Locate the cell with the specified text and output its [X, Y] center coordinate. 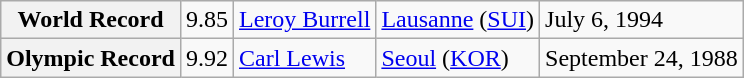
9.85 [206, 20]
9.92 [206, 58]
July 6, 1994 [642, 20]
Olympic Record [91, 58]
Lausanne (SUI) [458, 20]
Seoul (KOR) [458, 58]
Carl Lewis [305, 58]
September 24, 1988 [642, 58]
World Record [91, 20]
Leroy Burrell [305, 20]
